Output the (X, Y) coordinate of the center of the cell containing the given text.  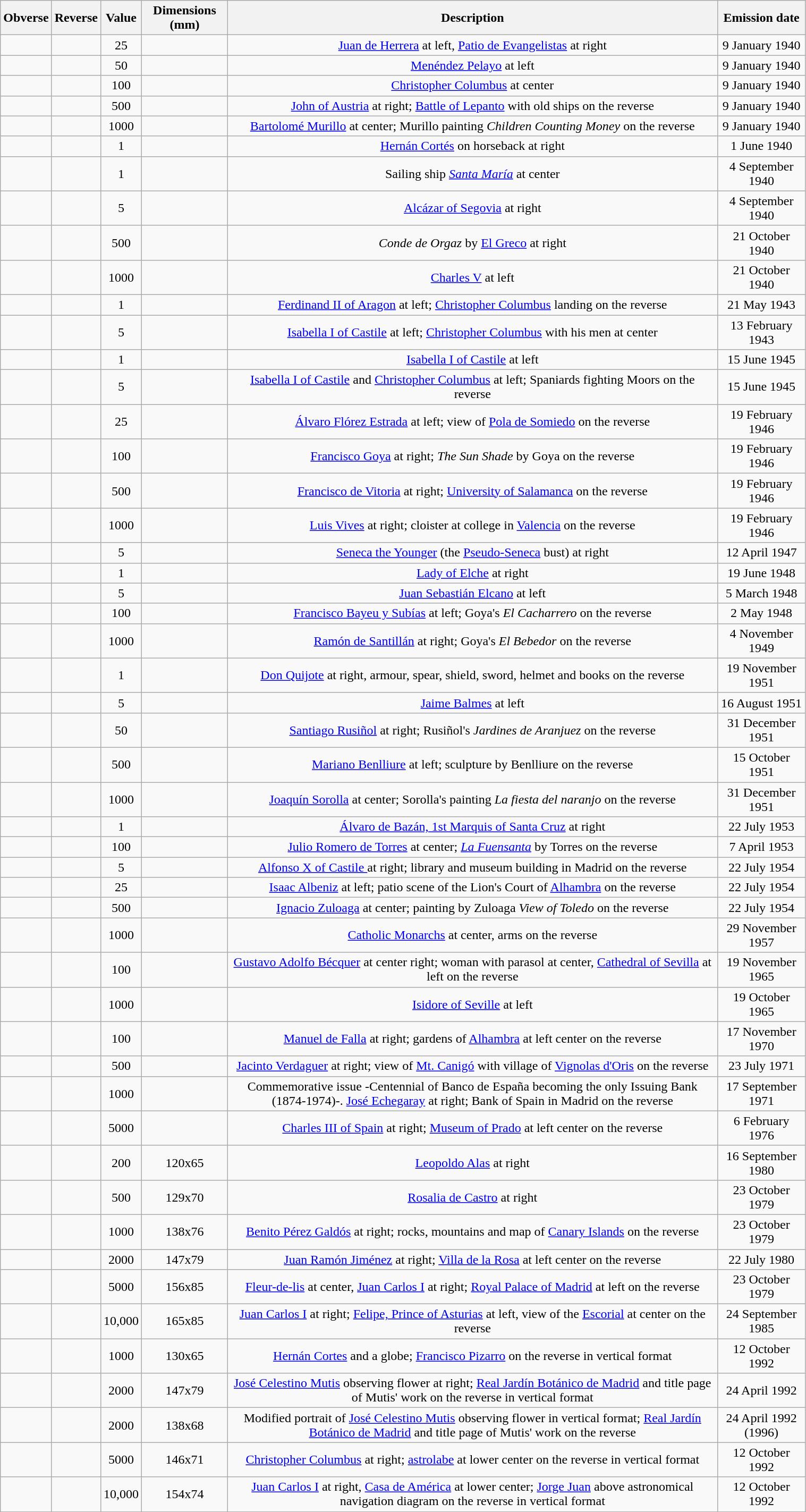
Francisco de Vitoria at right; University of Salamanca on the reverse (472, 491)
Ignacio Zuloaga at center; painting by Zuloaga View of Toledo on the reverse (472, 908)
Jaime Balmes at left (472, 703)
Francisco Bayeu y Subías at left; Goya's El Cacharrero on the reverse (472, 613)
Isaac Albeniz at left; patio scene of the Lion's Court of Alhambra on the reverse (472, 888)
Isabella I of Castile and Christopher Columbus at left; Spaniards fighting Moors on the reverse (472, 387)
22 July 1953 (761, 827)
Christopher Columbus at center (472, 86)
4 November 1949 (761, 641)
Christopher Columbus at right; astrolabe at lower center on the reverse in vertical format (472, 1459)
19 October 1965 (761, 1004)
Charles V at left (472, 277)
Jacinto Verdaguer at right; view of Mt. Canigó with village of Vignolas d'Oris on the reverse (472, 1066)
200 (121, 1163)
Francisco Goya at right; The Sun Shade by Goya on the reverse (472, 456)
156x85 (185, 1287)
Hernán Cortes and a globe; Francisco Pizarro on the reverse in vertical format (472, 1356)
Mariano Benlliure at left; sculpture by Benlliure on the reverse (472, 764)
138x68 (185, 1425)
Lady of Elche at right (472, 573)
Isabella I of Castile at left; Christopher Columbus with his men at center (472, 332)
Benito Pérez Galdós at right; rocks, mountains and map of Canary Islands on the reverse (472, 1232)
Alcázar of Segovia at right (472, 208)
12 April 1947 (761, 553)
Juan Ramón Jiménez at right; Villa de la Rosa at left center on the reverse (472, 1259)
19 November 1965 (761, 969)
Ferdinand II of Aragon at left; Christopher Columbus landing on the reverse (472, 305)
Manuel de Falla at right; gardens of Alhambra at left center on the reverse (472, 1038)
6 February 1976 (761, 1128)
22 July 1980 (761, 1259)
Juan de Herrera at left, Patio de Evangelistas at right (472, 45)
29 November 1957 (761, 935)
154x74 (185, 1494)
Julio Romero de Torres at center; La Fuensanta by Torres on the reverse (472, 847)
Hernán Cortés on horseback at right (472, 146)
Juan Carlos I at right, Casa de América at lower center; Jorge Juan above astronomical navigation diagram on the reverse in vertical format (472, 1494)
146x71 (185, 1459)
16 August 1951 (761, 703)
165x85 (185, 1321)
Leopoldo Alas at right (472, 1163)
Reverse (76, 18)
Obverse (26, 18)
Menéndez Pelayo at left (472, 65)
Santiago Rusiñol at right; Rusiñol's Jardines de Aranjuez on the reverse (472, 730)
Rosalia de Castro at right (472, 1197)
24 April 1992 (1996) (761, 1425)
19 June 1948 (761, 573)
Sailing ship Santa María at center (472, 173)
5 March 1948 (761, 593)
Isidore of Seville at left (472, 1004)
Dimensions (mm) (185, 18)
16 September 1980 (761, 1163)
Isabella I of Castile at left (472, 360)
Emission date (761, 18)
138x76 (185, 1232)
Joaquín Sorolla at center; Sorolla's painting La fiesta del naranjo on the reverse (472, 799)
José Celestino Mutis observing flower at right; Real Jardín Botánico de Madrid and title page of Mutis' work on the reverse in vertical format (472, 1390)
1 June 1940 (761, 146)
15 October 1951 (761, 764)
Bartolomé Murillo at center; Murillo painting Children Counting Money on the reverse (472, 126)
Juan Carlos I at right; Felipe, Prince of Asturias at left, view of the Escorial at center on the reverse (472, 1321)
Fleur-de-lis at center, Juan Carlos I at right; Royal Palace of Madrid at left on the reverse (472, 1287)
23 July 1971 (761, 1066)
Seneca the Younger (the Pseudo-Seneca bust) at right (472, 553)
Gustavo Adolfo Bécquer at center right; woman with parasol at center, Cathedral of Sevilla at left on the reverse (472, 969)
Charles III of Spain at right; Museum of Prado at left center on the reverse (472, 1128)
Don Quijote at right, armour, spear, shield, sword, helmet and books on the reverse (472, 675)
129x70 (185, 1197)
John of Austria at right; Battle of Lepanto with old ships on the reverse (472, 106)
Conde de Orgaz by El Greco at right (472, 242)
13 February 1943 (761, 332)
Alfonso X of Castile at right; library and museum building in Madrid on the reverse (472, 867)
19 November 1951 (761, 675)
Álvaro Flórez Estrada at left; view of Pola de Somiedo on the reverse (472, 422)
2 May 1948 (761, 613)
21 May 1943 (761, 305)
24 September 1985 (761, 1321)
Description (472, 18)
Value (121, 18)
17 September 1971 (761, 1094)
Álvaro de Bazán, 1st Marquis of Santa Cruz at right (472, 827)
Ramón de Santillán at right; Goya's El Bebedor on the reverse (472, 641)
120x65 (185, 1163)
7 April 1953 (761, 847)
17 November 1970 (761, 1038)
Luis Vives at right; cloister at college in Valencia on the reverse (472, 525)
Catholic Monarchs at center, arms on the reverse (472, 935)
24 April 1992 (761, 1390)
130x65 (185, 1356)
Juan Sebastián Elcano at left (472, 593)
